Provide the [x, y] coordinate of the cell's center where the given text is located.  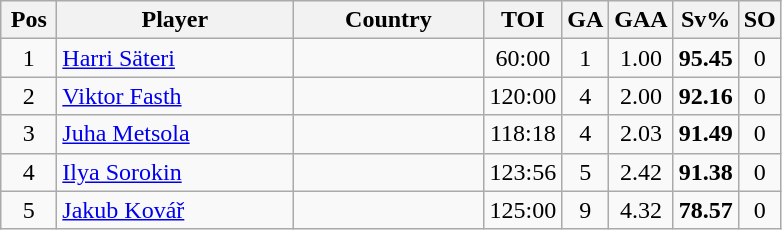
TOI [523, 20]
Jakub Kovář [175, 210]
2.00 [641, 96]
2.03 [641, 134]
GAA [641, 20]
SO [760, 20]
GA [586, 20]
118:18 [523, 134]
123:56 [523, 172]
Country [388, 20]
Pos [29, 20]
Juha Metsola [175, 134]
2.42 [641, 172]
4.32 [641, 210]
125:00 [523, 210]
91.49 [706, 134]
3 [29, 134]
60:00 [523, 58]
Player [175, 20]
95.45 [706, 58]
Sv% [706, 20]
2 [29, 96]
9 [586, 210]
Harri Säteri [175, 58]
91.38 [706, 172]
78.57 [706, 210]
92.16 [706, 96]
Viktor Fasth [175, 96]
1.00 [641, 58]
120:00 [523, 96]
Ilya Sorokin [175, 172]
